Provide the (x, y) coordinate of the cell's center where the given text is located.  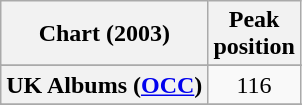
UK Albums (OCC) (104, 85)
116 (254, 85)
Chart (2003) (104, 34)
Peak position (254, 34)
